Output the (X, Y) coordinate of the center of the cell containing the given text.  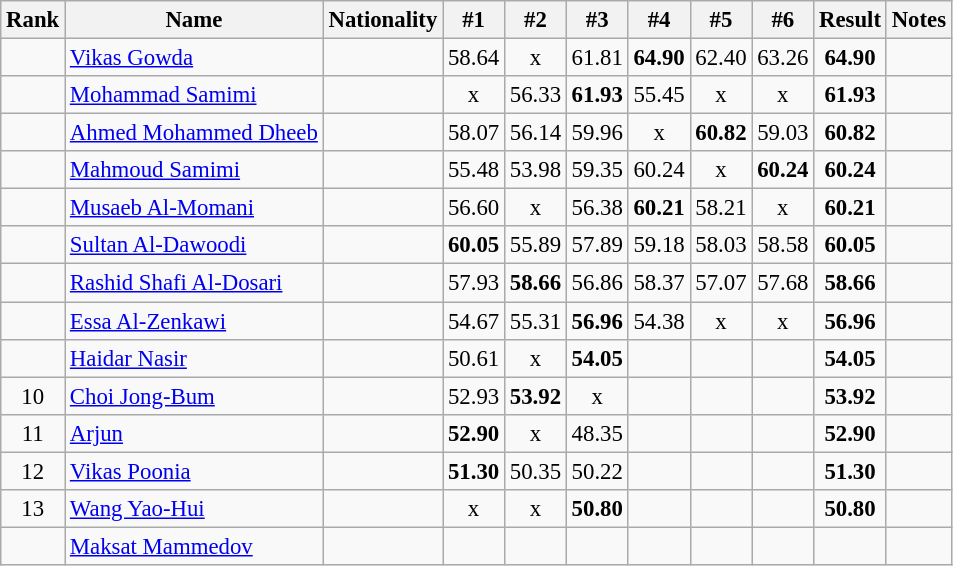
56.86 (597, 283)
Musaeb Al-Momani (194, 208)
58.64 (474, 58)
12 (33, 471)
Sultan Al-Dawoodi (194, 245)
Ahmed Mohammed Dheeb (194, 133)
57.93 (474, 283)
62.40 (721, 58)
Essa Al-Zenkawi (194, 321)
59.03 (783, 133)
Rashid Shafi Al-Dosari (194, 283)
55.89 (535, 245)
10 (33, 396)
Maksat Mammedov (194, 546)
Notes (918, 20)
56.33 (535, 95)
50.61 (474, 358)
57.89 (597, 245)
Mahmoud Samimi (194, 170)
Choi Jong-Bum (194, 396)
50.22 (597, 471)
Haidar Nasir (194, 358)
#5 (721, 20)
56.60 (474, 208)
55.31 (535, 321)
Wang Yao-Hui (194, 509)
#1 (474, 20)
Nationality (382, 20)
57.07 (721, 283)
#4 (659, 20)
#3 (597, 20)
59.96 (597, 133)
58.03 (721, 245)
58.58 (783, 245)
Vikas Gowda (194, 58)
57.68 (783, 283)
#2 (535, 20)
58.07 (474, 133)
48.35 (597, 433)
Vikas Poonia (194, 471)
Name (194, 20)
Rank (33, 20)
#6 (783, 20)
61.81 (597, 58)
52.93 (474, 396)
11 (33, 433)
56.14 (535, 133)
Mohammad Samimi (194, 95)
55.48 (474, 170)
13 (33, 509)
56.38 (597, 208)
59.18 (659, 245)
58.37 (659, 283)
59.35 (597, 170)
Arjun (194, 433)
58.21 (721, 208)
54.67 (474, 321)
Result (850, 20)
54.38 (659, 321)
50.35 (535, 471)
53.98 (535, 170)
55.45 (659, 95)
63.26 (783, 58)
